Return the [x, y] coordinate for the center point of the cell that contains the specified text.  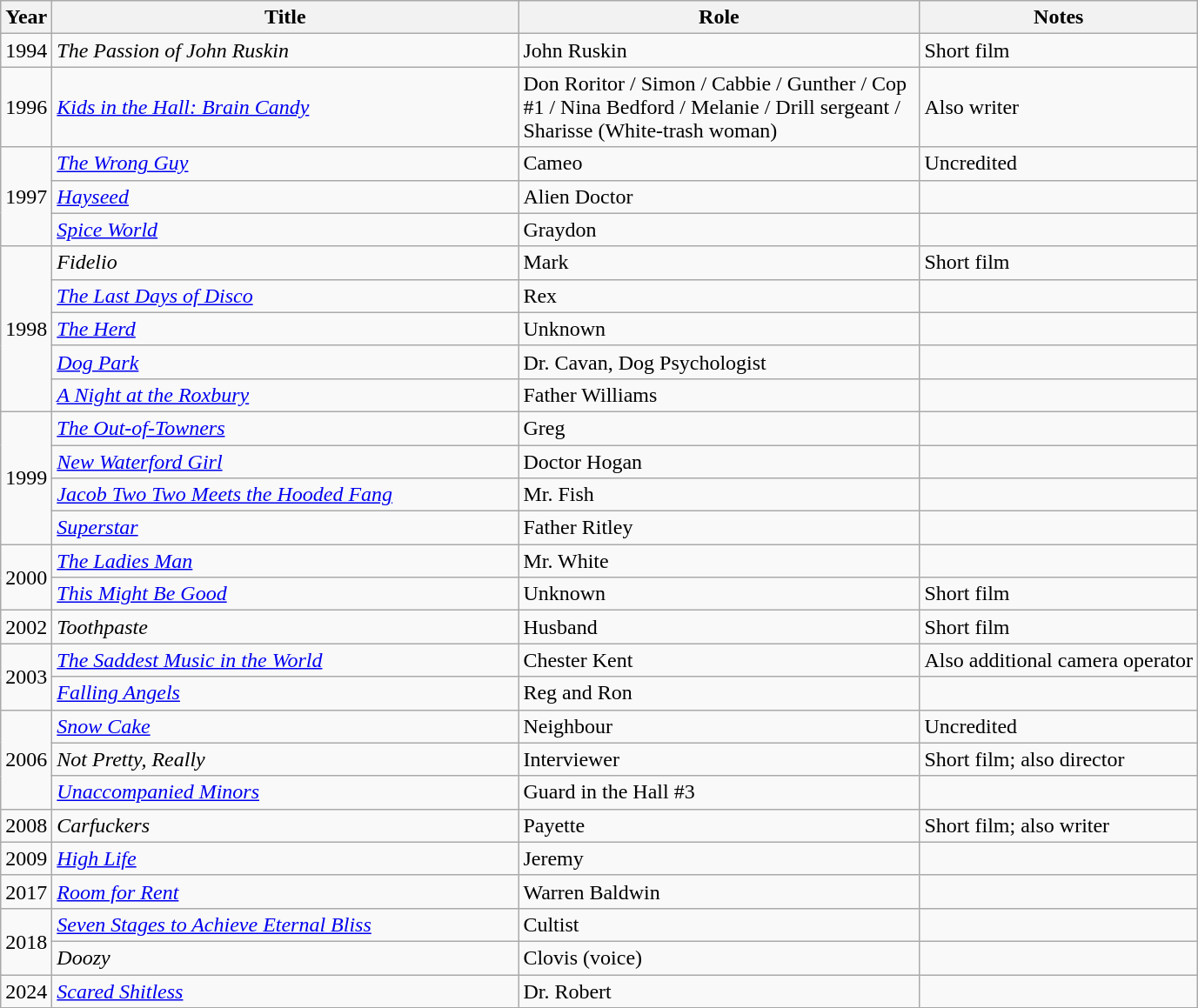
Mr. White [719, 561]
Doctor Hogan [719, 462]
Payette [719, 825]
Fidelio [285, 263]
Dr. Robert [719, 991]
1999 [26, 477]
Not Pretty, Really [285, 759]
Unaccompanied Minors [285, 792]
Rex [719, 296]
Greg [719, 428]
The Passion of John Ruskin [285, 50]
2018 [26, 941]
Title [285, 17]
2002 [26, 627]
1997 [26, 197]
2017 [26, 891]
Guard in the Hall #3 [719, 792]
Short film; also director [1059, 759]
High Life [285, 858]
Clovis (voice) [719, 958]
1996 [26, 107]
New Waterford Girl [285, 462]
The Ladies Man [285, 561]
Chester Kent [719, 660]
Interviewer [719, 759]
Dr. Cavan, Dog Psychologist [719, 362]
Short film; also writer [1059, 825]
Snow Cake [285, 726]
1998 [26, 329]
Mark [719, 263]
Neighbour [719, 726]
Don Roritor / Simon / Cabbie / Gunther / Cop #1 / Nina Bedford / Melanie / Drill sergeant / Sharisse (White-trash woman) [719, 107]
A Night at the Roxbury [285, 395]
Year [26, 17]
The Wrong Guy [285, 164]
Jeremy [719, 858]
The Last Days of Disco [285, 296]
Warren Baldwin [719, 891]
Alien Doctor [719, 197]
2009 [26, 858]
This Might Be Good [285, 594]
2024 [26, 991]
Cameo [719, 164]
Husband [719, 627]
Doozy [285, 958]
Scared Shitless [285, 991]
Jacob Two Two Meets the Hooded Fang [285, 495]
2006 [26, 759]
Spice World [285, 230]
Notes [1059, 17]
2003 [26, 677]
Reg and Ron [719, 693]
Superstar [285, 528]
Kids in the Hall: Brain Candy [285, 107]
John Ruskin [719, 50]
Role [719, 17]
Falling Angels [285, 693]
Cultist [719, 925]
Seven Stages to Achieve Eternal Bliss [285, 925]
Carfuckers [285, 825]
The Out-of-Towners [285, 428]
Father Ritley [719, 528]
2000 [26, 577]
2008 [26, 825]
Dog Park [285, 362]
Also additional camera operator [1059, 660]
The Herd [285, 329]
Graydon [719, 230]
Father Williams [719, 395]
1994 [26, 50]
The Saddest Music in the World [285, 660]
Room for Rent [285, 891]
Mr. Fish [719, 495]
Also writer [1059, 107]
Hayseed [285, 197]
Toothpaste [285, 627]
